From the cell containing the given text, extract its center point as [X, Y] coordinate. 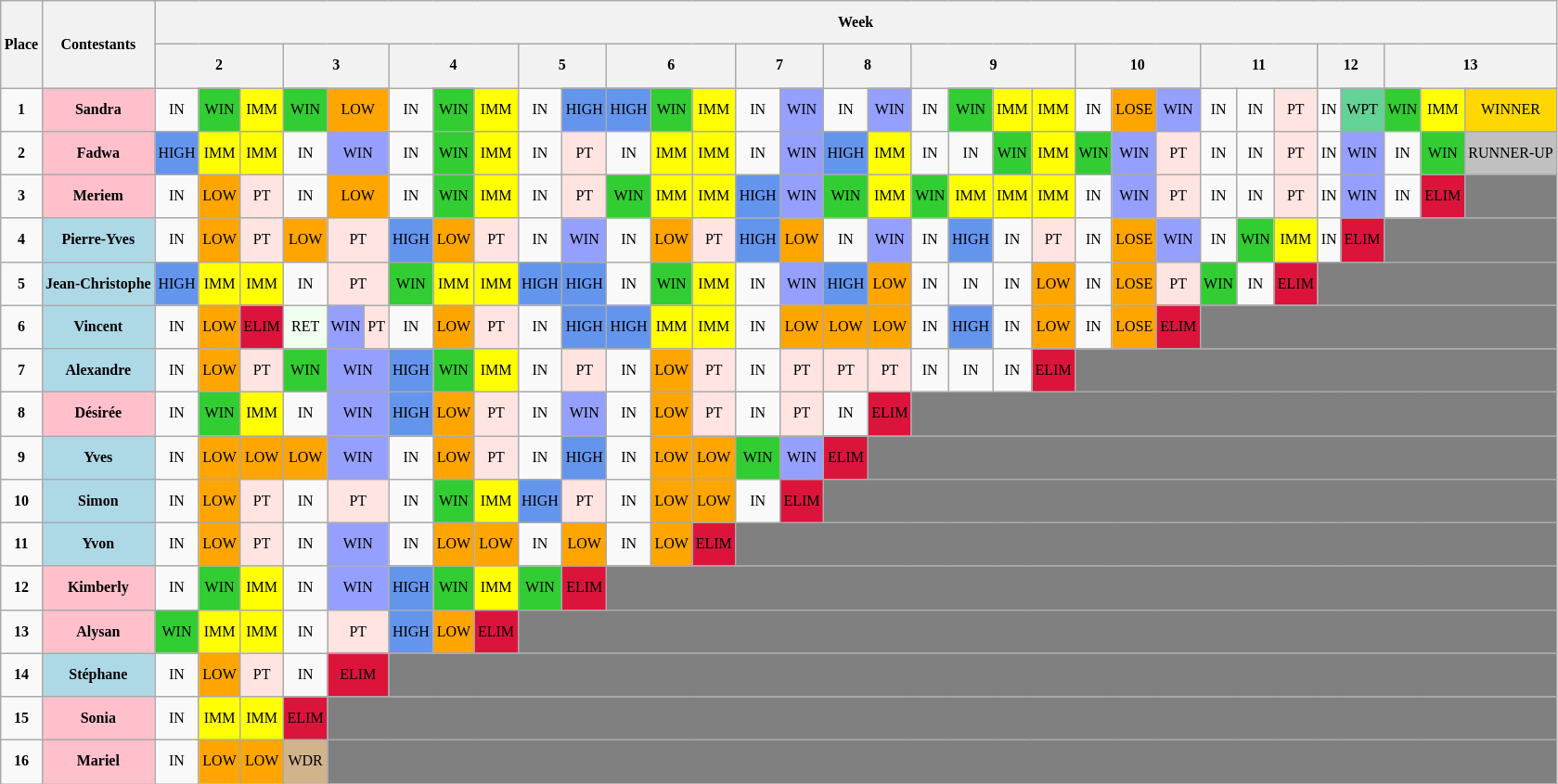
Meriem [98, 197]
Fadwa [98, 152]
Vincent [98, 327]
WINNER [1511, 109]
Alysan [98, 631]
Simon [98, 501]
WPT [1362, 109]
Sandra [98, 109]
Kimberly [98, 588]
Contestants [98, 44]
Désirée [98, 414]
Stéphane [98, 675]
14 [21, 675]
Yvon [98, 544]
RUNNER-UP [1511, 152]
WDR [306, 761]
15 [21, 718]
Sonia [98, 718]
Pierre-Yves [98, 239]
Week [856, 22]
16 [21, 761]
1 [21, 109]
Jean-Christophe [98, 284]
Yves [98, 456]
Alexandre [98, 369]
RET [306, 327]
Mariel [98, 761]
Place [21, 44]
